Provide the (x, y) coordinate of the cell's center where the given text is located.  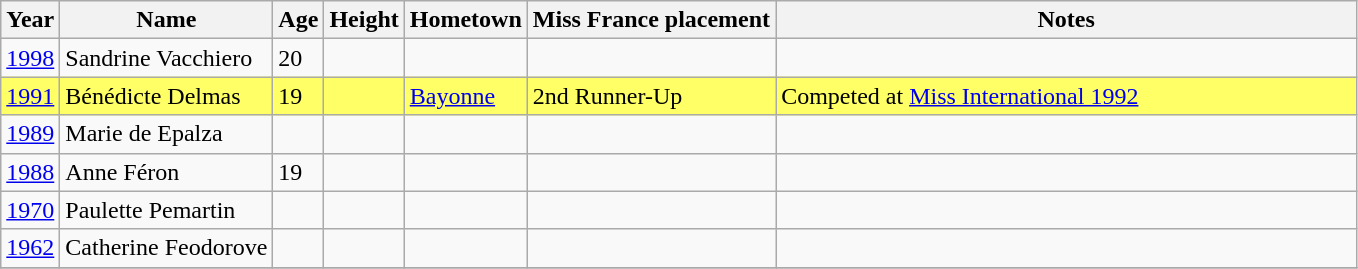
Age (298, 20)
Marie de Epalza (166, 134)
1998 (30, 58)
2nd Runner-Up (651, 96)
20 (298, 58)
1988 (30, 172)
Catherine Feodorove (166, 248)
Hometown (466, 20)
Competed at Miss International 1992 (1066, 96)
Notes (1066, 20)
Anne Féron (166, 172)
Name (166, 20)
1989 (30, 134)
Year (30, 20)
Bayonne (466, 96)
1962 (30, 248)
Sandrine Vacchiero (166, 58)
Paulette Pemartin (166, 210)
1991 (30, 96)
Bénédicte Delmas (166, 96)
1970 (30, 210)
Miss France placement (651, 20)
Height (364, 20)
